For the text-containing cell, return its midpoint in (X, Y) coordinate format. 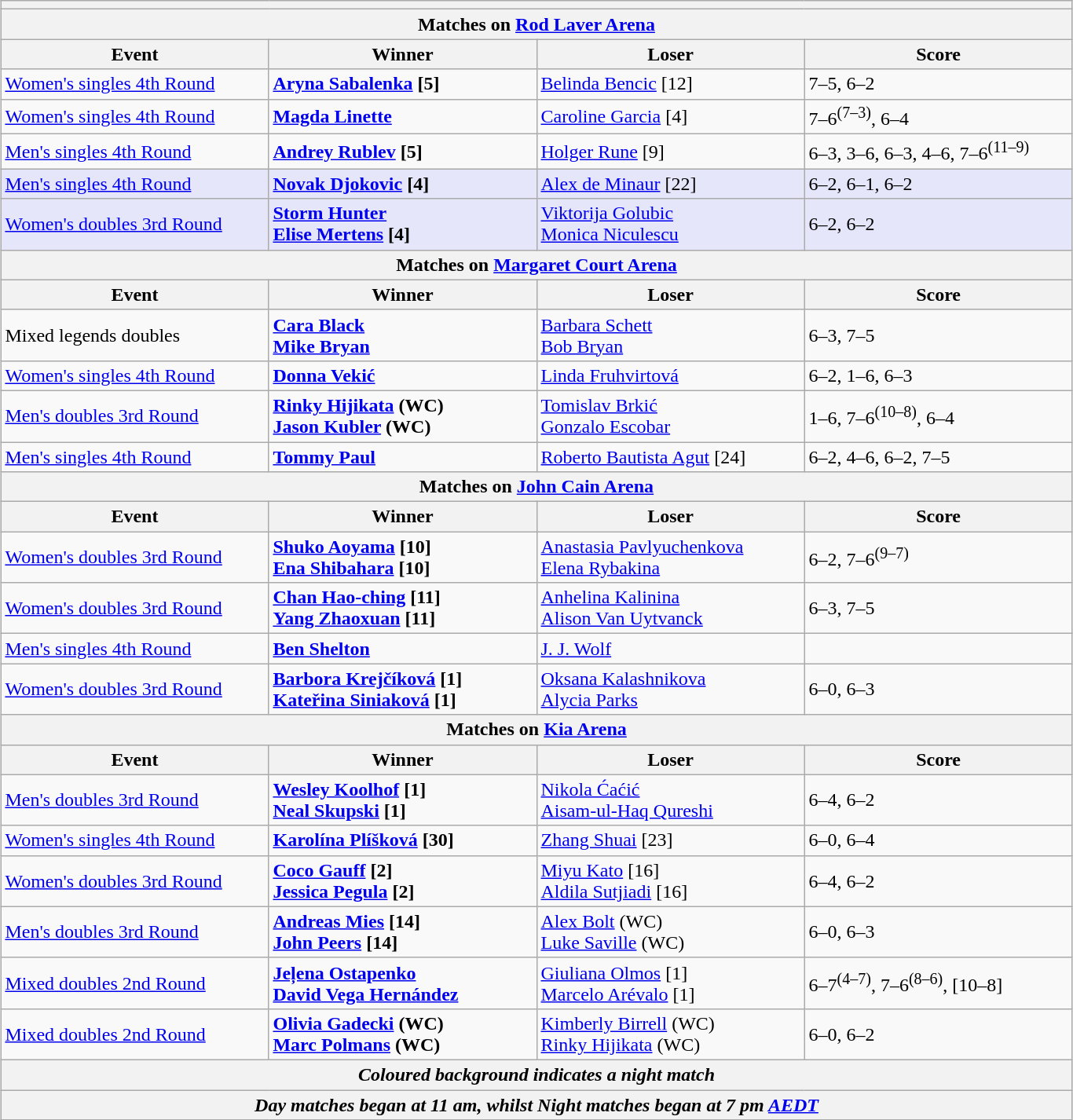
Storm Hunter Elise Mertens [4] (402, 225)
Kimberly Birrell (WC) Rinky Hijikata (WC) (671, 1034)
6–0, 6–2 (938, 1034)
Tomislav Brkić Gonzalo Escobar (671, 416)
Magda Linette (402, 116)
6–2, 4–6, 6–2, 7–5 (938, 457)
Wesley Koolhof [1] Neal Skupski [1] (402, 800)
1–6, 7–6(10–8), 6–4 (938, 416)
Linda Fruhvirtová (671, 375)
Jeļena Ostapenko David Vega Hernández (402, 983)
Zhang Shuai [23] (671, 840)
Chan Hao-ching [11] Yang Zhaoxuan [11] (402, 608)
Coloured background indicates a night match (536, 1074)
Roberto Bautista Agut [24] (671, 457)
Viktorija Golubic Monica Niculescu (671, 225)
Holger Rune [9] (671, 152)
Matches on Margaret Court Arena (536, 265)
Mixed legends doubles (135, 335)
Belinda Bencic [12] (671, 84)
J. J. Wolf (671, 649)
6–7(4–7), 7–6(8–6), [10–8] (938, 983)
Alex de Minaur [22] (671, 184)
6–2, 6–1, 6–2 (938, 184)
Miyu Kato [16] Aldila Sutjiadi [16] (671, 881)
Rinky Hijikata (WC) Jason Kubler (WC) (402, 416)
Anhelina Kalinina Alison Van Uytvanck (671, 608)
Barbora Krejčíková [1] Kateřina Siniaková [1] (402, 690)
6–0, 6–4 (938, 840)
6–2, 1–6, 6–3 (938, 375)
Barbara Schett Bob Bryan (671, 335)
Andrey Rublev [5] (402, 152)
Matches on Rod Laver Arena (536, 24)
Caroline Garcia [4] (671, 116)
Cara Black Mike Bryan (402, 335)
Alex Bolt (WC) Luke Saville (WC) (671, 932)
Nikola Ćaćić Aisam-ul-Haq Qureshi (671, 800)
Novak Djokovic [4] (402, 184)
Matches on John Cain Arena (536, 487)
Shuko Aoyama [10] Ena Shibahara [10] (402, 558)
Anastasia Pavlyuchenkova Elena Rybakina (671, 558)
Olivia Gadecki (WC) Marc Polmans (WC) (402, 1034)
Karolína Plíšková [30] (402, 840)
Oksana Kalashnikova Alycia Parks (671, 690)
Coco Gauff [2] Jessica Pegula [2] (402, 881)
6–3, 3–6, 6–3, 4–6, 7–6(11–9) (938, 152)
Tommy Paul (402, 457)
Aryna Sabalenka [5] (402, 84)
7–5, 6–2 (938, 84)
7–6(7–3), 6–4 (938, 116)
Giuliana Olmos [1] Marcelo Arévalo [1] (671, 983)
Donna Vekić (402, 375)
Andreas Mies [14] John Peers [14] (402, 932)
Day matches began at 11 am, whilst Night matches began at 7 pm AEDT (536, 1105)
Ben Shelton (402, 649)
6–2, 7–6(9–7) (938, 558)
Matches on Kia Arena (536, 730)
6–2, 6–2 (938, 225)
